Output the [X, Y] coordinate of the center of the cell containing the given text.  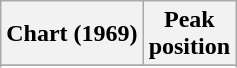
Peak position [189, 34]
Chart (1969) [72, 34]
